Return (X, Y) of the center of cell containing provided text 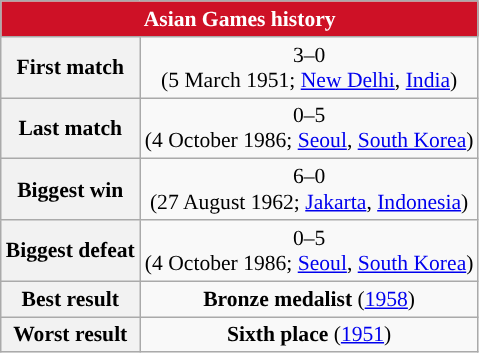
Asian Games history (240, 19)
Worst result (70, 335)
First match (70, 68)
3–0 (5 March 1951; New Delhi, India) (310, 68)
Biggest win (70, 190)
Biggest defeat (70, 250)
Sixth place (1951) (310, 335)
Last match (70, 128)
6–0 (27 August 1962; Jakarta, Indonesia) (310, 190)
Best result (70, 299)
Bronze medalist (1958) (310, 299)
